Identify which cell holds the provided text, then report its (X, Y) central coordinate. 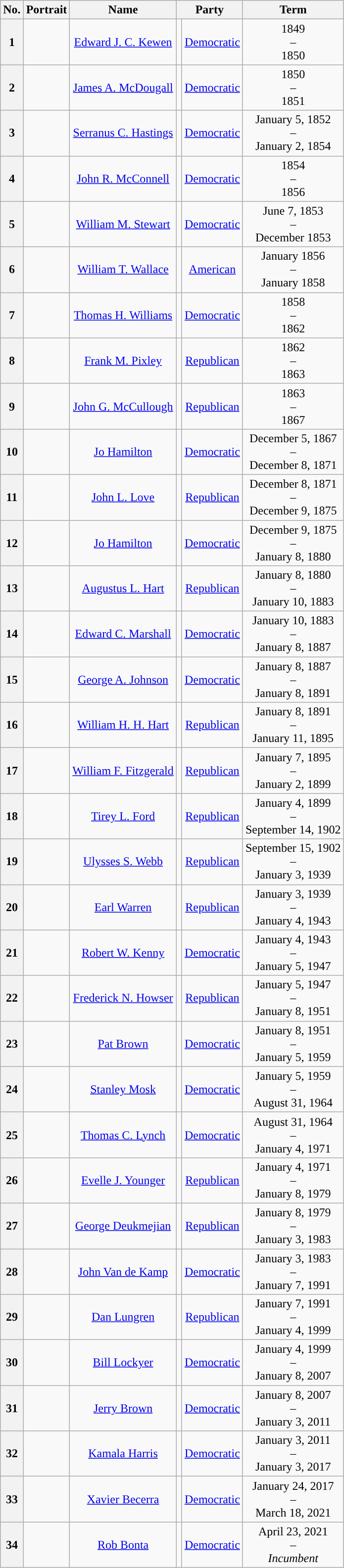
January 4, 1971 – January 8, 1979 (293, 1180)
Term (293, 10)
12 (12, 543)
1862 – 1863 (293, 361)
January 8, 1891 – January 11, 1895 (293, 725)
John L. Love (123, 497)
Earl Warren (123, 907)
January 7, 1991 – January 4, 1999 (293, 1317)
Thomas H. Williams (123, 315)
Jerry Brown (123, 1408)
21 (12, 953)
January 4, 1999 – January 8, 2007 (293, 1363)
James A. McDougall (123, 88)
16 (12, 725)
Name (123, 10)
December 8, 1871 – December 9, 1875 (293, 497)
5 (12, 224)
January 3, 1939 – January 4, 1943 (293, 907)
9 (12, 406)
Portrait (47, 10)
Serranus C. Hastings (123, 133)
24 (12, 1089)
January 4, 1943 – January 5, 1947 (293, 953)
George A. Johnson (123, 680)
15 (12, 680)
Bill Lockyer (123, 1363)
Edward J. C. Kewen (123, 42)
William H. H. Hart (123, 725)
January 5, 1852 – January 2, 1854 (293, 133)
January 7, 1895 – January 2, 1899 (293, 771)
June 7, 1853 – December 1853 (293, 224)
William T. Wallace (123, 270)
Robert W. Kenny (123, 953)
Party (209, 10)
April 23, 2021 – Incumbent (293, 1545)
Kamala Harris (123, 1454)
34 (12, 1545)
January 3, 2011 – January 3, 2017 (293, 1454)
William M. Stewart (123, 224)
32 (12, 1454)
13 (12, 589)
11 (12, 497)
Ulysses S. Webb (123, 862)
23 (12, 1044)
Dan Lungren (123, 1317)
Tirey L. Ford (123, 816)
4 (12, 179)
Frank M. Pixley (123, 361)
January 5, 1947 – January 8, 1951 (293, 998)
33 (12, 1499)
26 (12, 1180)
8 (12, 361)
George Deukmejian (123, 1226)
14 (12, 634)
10 (12, 452)
August 31, 1964 – January 4, 1971 (293, 1135)
No. (12, 10)
Thomas C. Lynch (123, 1135)
January 8, 1880 – January 10, 1883 (293, 589)
January 3, 1983 – January 7, 1991 (293, 1271)
1863 – 1867 (293, 406)
September 15, 1902 – January 3, 1939 (293, 862)
John R. McConnell (123, 179)
20 (12, 907)
29 (12, 1317)
17 (12, 771)
John Van de Kamp (123, 1271)
January 10, 1883 – January 8, 1887 (293, 634)
January 8, 2007 – January 3, 2011 (293, 1408)
1849 – 1850 (293, 42)
Xavier Becerra (123, 1499)
American (212, 270)
Augustus L. Hart (123, 589)
3 (12, 133)
27 (12, 1226)
1 (12, 42)
28 (12, 1271)
Edward C. Marshall (123, 634)
30 (12, 1363)
Rob Bonta (123, 1545)
January 24, 2017 – March 18, 2021 (293, 1499)
January 1856 – January 1858 (293, 270)
December 5, 1867 – December 8, 1871 (293, 452)
22 (12, 998)
2 (12, 88)
6 (12, 270)
Stanley Mosk (123, 1089)
Evelle J. Younger (123, 1180)
William F. Fitzgerald (123, 771)
1854 – 1856 (293, 179)
Frederick N. Howser (123, 998)
January 5, 1959 – August 31, 1964 (293, 1089)
January 8, 1979 – January 3, 1983 (293, 1226)
18 (12, 816)
January 4, 1899 – September 14, 1902 (293, 816)
25 (12, 1135)
Pat Brown (123, 1044)
31 (12, 1408)
19 (12, 862)
1850 – 1851 (293, 88)
January 8, 1951 – January 5, 1959 (293, 1044)
December 9, 1875 – January 8, 1880 (293, 543)
1858 – 1862 (293, 315)
January 8, 1887 – January 8, 1891 (293, 680)
John G. McCullough (123, 406)
7 (12, 315)
